For the text-containing cell, return its midpoint in (x, y) coordinate format. 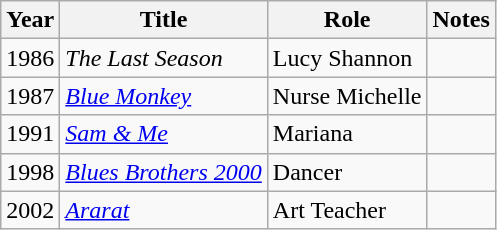
Lucy Shannon (347, 58)
Year (30, 20)
Notes (461, 20)
Sam & Me (164, 134)
The Last Season (164, 58)
Blues Brothers 2000 (164, 172)
Mariana (347, 134)
1987 (30, 96)
Dancer (347, 172)
Title (164, 20)
2002 (30, 210)
1986 (30, 58)
Art Teacher (347, 210)
1998 (30, 172)
Nurse Michelle (347, 96)
Role (347, 20)
Blue Monkey (164, 96)
Ararat (164, 210)
1991 (30, 134)
